Capture the cell that displays the provided text and extract its [X, Y] central coordinate. 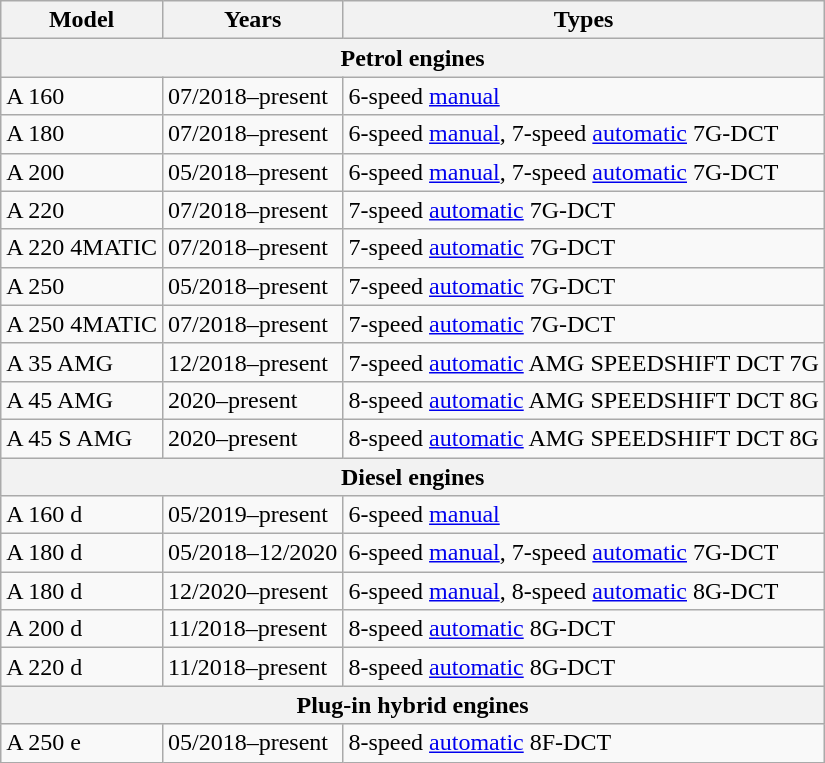
A 45 S AMG [82, 438]
A 220 4MATIC [82, 248]
A 160 d [82, 515]
12/2018–present [252, 362]
Diesel engines [413, 477]
Years [252, 20]
Types [584, 20]
A 250 e [82, 743]
A 250 [82, 286]
7-speed automatic AMG SPEEDSHIFT DCT 7G [584, 362]
A 180 [82, 134]
Petrol engines [413, 58]
A 220 [82, 210]
A 200 d [82, 629]
A 35 AMG [82, 362]
A 220 d [82, 667]
05/2019–present [252, 515]
8-speed automatic 8F-DCT [584, 743]
A 45 AMG [82, 400]
A 250 4MATIC [82, 324]
A 200 [82, 172]
6-speed manual, 8-speed automatic 8G-DCT [584, 591]
Plug-in hybrid engines [413, 705]
Model [82, 20]
05/2018–12/2020 [252, 553]
12/2020–present [252, 591]
A 160 [82, 96]
